Capture the cell that displays the provided text and extract its (X, Y) central coordinate. 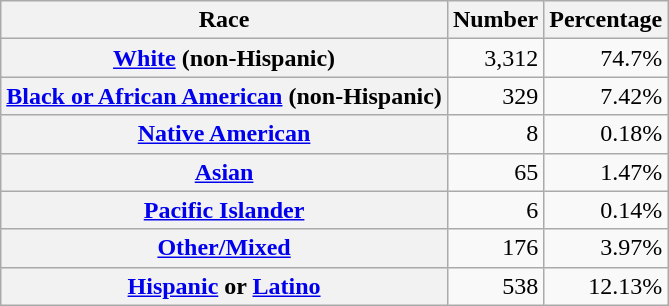
Asian (224, 172)
65 (495, 172)
0.18% (606, 134)
176 (495, 248)
0.14% (606, 210)
3.97% (606, 248)
3,312 (495, 58)
Percentage (606, 20)
Native American (224, 134)
1.47% (606, 172)
329 (495, 96)
Pacific Islander (224, 210)
6 (495, 210)
White (non-Hispanic) (224, 58)
8 (495, 134)
Number (495, 20)
538 (495, 286)
7.42% (606, 96)
74.7% (606, 58)
Other/Mixed (224, 248)
Hispanic or Latino (224, 286)
Race (224, 20)
12.13% (606, 286)
Black or African American (non-Hispanic) (224, 96)
